Determine the (x, y) coordinate at the center of the cell enclosing the given text.  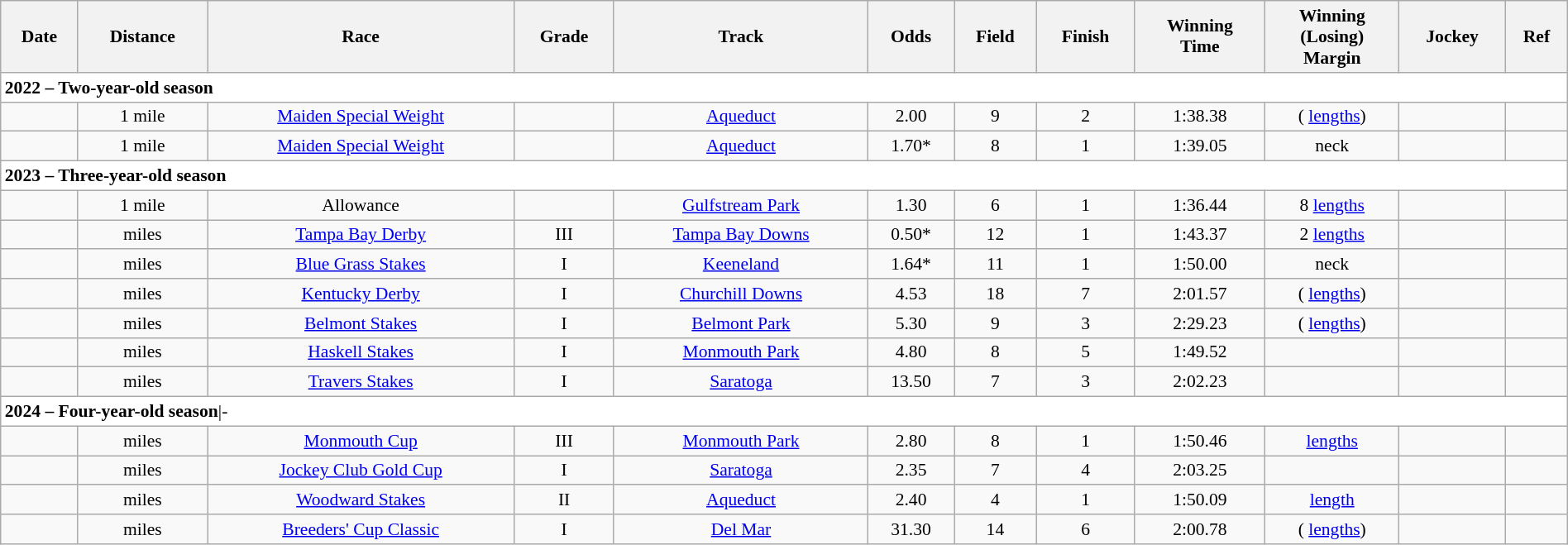
Churchill Downs (741, 294)
1:50.46 (1200, 441)
WinningTime (1200, 36)
Grade (564, 36)
5 (1085, 352)
Blue Grass Stakes (361, 265)
Odds (911, 36)
2.40 (911, 500)
12 (996, 235)
2:01.57 (1200, 294)
Belmont Stakes (361, 323)
Keeneland (741, 265)
Ref (1537, 36)
13.50 (911, 382)
2024 – Four-year-old season|- (784, 412)
1:50.09 (1200, 500)
2023 – Three-year-old season (784, 176)
4.53 (911, 294)
Monmouth Cup (361, 441)
Jockey Club Gold Cup (361, 471)
Del Mar (741, 529)
Date (40, 36)
1:50.00 (1200, 265)
Track (741, 36)
14 (996, 529)
lengths (1332, 441)
1.64* (911, 265)
8 lengths (1332, 205)
2:29.23 (1200, 323)
Tampa Bay Derby (361, 235)
length (1332, 500)
Finish (1085, 36)
2.00 (911, 117)
Travers Stakes (361, 382)
Race (361, 36)
Tampa Bay Downs (741, 235)
Belmont Park (741, 323)
2 lengths (1332, 235)
5.30 (911, 323)
2022 – Two-year-old season (784, 88)
Haskell Stakes (361, 352)
Gulfstream Park (741, 205)
Field (996, 36)
Distance (142, 36)
4.80 (911, 352)
1:36.44 (1200, 205)
0.50* (911, 235)
Kentucky Derby (361, 294)
2 (1085, 117)
2:02.23 (1200, 382)
Woodward Stakes (361, 500)
2.35 (911, 471)
31.30 (911, 529)
Jockey (1452, 36)
11 (996, 265)
II (564, 500)
1:43.37 (1200, 235)
2:03.25 (1200, 471)
Allowance (361, 205)
1:39.05 (1200, 146)
18 (996, 294)
Breeders' Cup Classic (361, 529)
1:38.38 (1200, 117)
1.70* (911, 146)
Winning(Losing)Margin (1332, 36)
1.30 (911, 205)
2.80 (911, 441)
1:49.52 (1200, 352)
2:00.78 (1200, 529)
